Search for the cell housing the specified text and yield its [x, y] center coordinate. 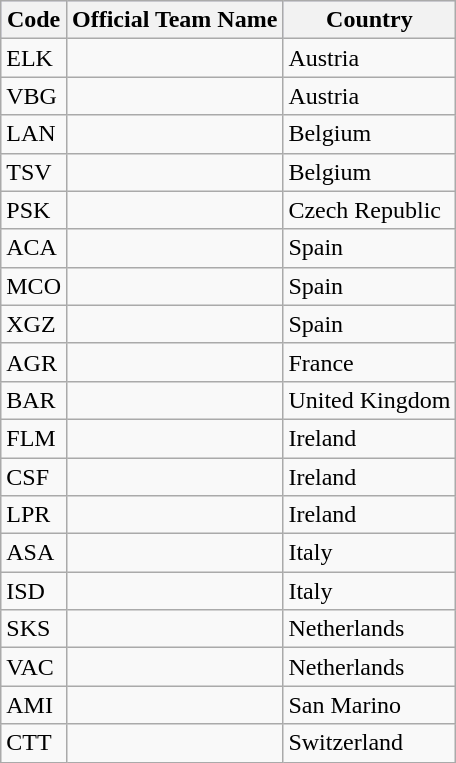
VBG [34, 96]
LAN [34, 134]
ASA [34, 553]
Country [370, 20]
VAC [34, 667]
ELK [34, 58]
ISD [34, 591]
Official Team Name [174, 20]
Switzerland [370, 743]
BAR [34, 400]
TSV [34, 172]
CSF [34, 477]
PSK [34, 210]
SKS [34, 629]
CTT [34, 743]
Czech Republic [370, 210]
AMI [34, 705]
San Marino [370, 705]
AGR [34, 362]
France [370, 362]
ACA [34, 248]
LPR [34, 515]
XGZ [34, 324]
MCO [34, 286]
United Kingdom [370, 400]
FLM [34, 438]
Code [34, 20]
